Capture the cell that displays the provided text and extract its (x, y) central coordinate. 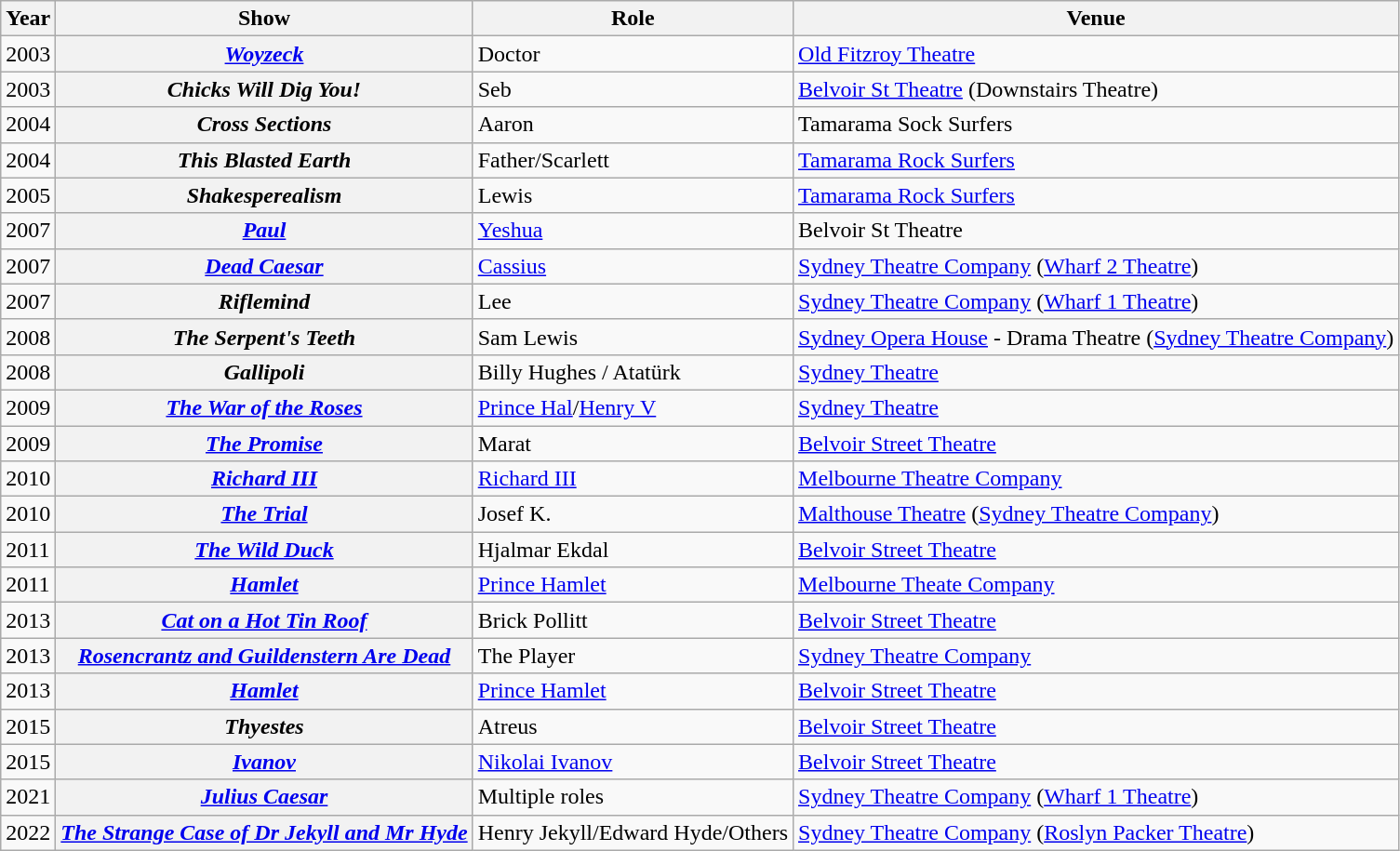
Melbourne Theate Company (1096, 585)
Julius Caesar (264, 797)
Atreus (633, 726)
Josef K. (633, 514)
Old Fitzroy Theatre (1096, 54)
Sydney Opera House - Drama Theatre (Sydney Theatre Company) (1096, 337)
Venue (1096, 19)
2022 (28, 832)
Riflemind (264, 301)
The Wild Duck (264, 550)
Yeshua (633, 231)
Ivanov (264, 762)
Cross Sections (264, 125)
Brick Pollitt (633, 620)
This Blasted Earth (264, 160)
The Trial (264, 514)
The Promise (264, 444)
Gallipoli (264, 372)
Nikolai Ivanov (633, 762)
Rosencrantz and Guildenstern Are Dead (264, 656)
Role (633, 19)
Show (264, 19)
Sydney Theatre Company (Roslyn Packer Theatre) (1096, 832)
The Strange Case of Dr Jekyll and Mr Hyde (264, 832)
Sydney Theatre Company (1096, 656)
Multiple roles (633, 797)
Lewis (633, 195)
Marat (633, 444)
Malthouse Theatre (Sydney Theatre Company) (1096, 514)
Cassius (633, 266)
2005 (28, 195)
The Serpent's Teeth (264, 337)
Woyzeck (264, 54)
Paul (264, 231)
Aaron (633, 125)
Dead Caesar (264, 266)
Shakesperealism (264, 195)
Billy Hughes / Atatürk (633, 372)
Seb (633, 89)
Sam Lewis (633, 337)
Belvoir St Theatre (Downstairs Theatre) (1096, 89)
2021 (28, 797)
Father/Scarlett (633, 160)
Thyestes (264, 726)
Lee (633, 301)
The War of the Roses (264, 407)
The Player (633, 656)
Tamarama Sock Surfers (1096, 125)
Cat on a Hot Tin Roof (264, 620)
Belvoir St Theatre (1096, 231)
Year (28, 19)
Sydney Theatre Company (Wharf 2 Theatre) (1096, 266)
Henry Jekyll/Edward Hyde/Others (633, 832)
Hjalmar Ekdal (633, 550)
Melbourne Theatre Company (1096, 479)
Prince Hal/Henry V (633, 407)
Chicks Will Dig You! (264, 89)
Doctor (633, 54)
